Locate the cell with the specified text and output its (X, Y) center coordinate. 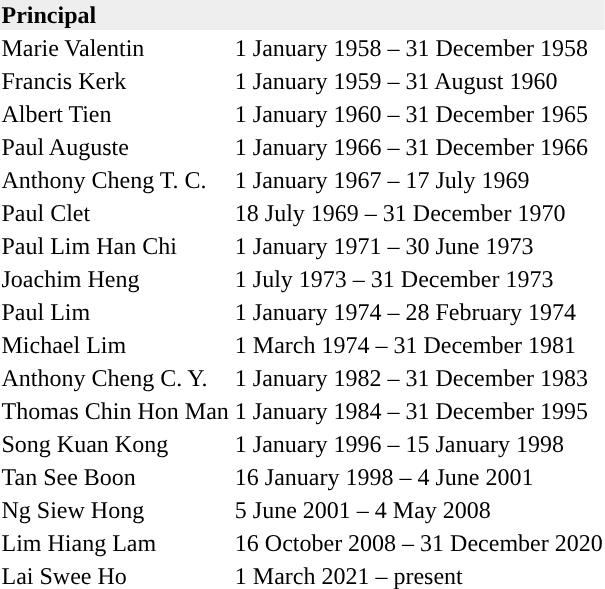
Tan See Boon (115, 477)
5 June 2001 – 4 May 2008 (418, 510)
1 January 1996 – 15 January 1998 (418, 444)
18 July 1969 – 31 December 1970 (418, 213)
Joachim Heng (115, 279)
Paul Lim Han Chi (115, 246)
1 March 1974 – 31 December 1981 (418, 345)
Lim Hiang Lam (115, 543)
Paul Lim (115, 312)
1 January 1958 – 31 December 1958 (418, 48)
Michael Lim (115, 345)
1 January 1959 – 31 August 1960 (418, 81)
1 January 1971 – 30 June 1973 (418, 246)
Ng Siew Hong (115, 510)
Paul Clet (115, 213)
Anthony Cheng T. C. (115, 180)
16 January 1998 – 4 June 2001 (418, 477)
Paul Auguste (115, 147)
Marie Valentin (115, 48)
Song Kuan Kong (115, 444)
Principal (302, 15)
Anthony Cheng C. Y. (115, 378)
1 January 1960 – 31 December 1965 (418, 114)
1 January 1966 – 31 December 1966 (418, 147)
Thomas Chin Hon Man (115, 411)
1 January 1984 – 31 December 1995 (418, 411)
1 January 1967 – 17 July 1969 (418, 180)
1 July 1973 – 31 December 1973 (418, 279)
Francis Kerk (115, 81)
16 October 2008 – 31 December 2020 (418, 543)
1 January 1982 – 31 December 1983 (418, 378)
Albert Tien (115, 114)
1 January 1974 – 28 February 1974 (418, 312)
